Capture the cell that displays the provided text and extract its (x, y) central coordinate. 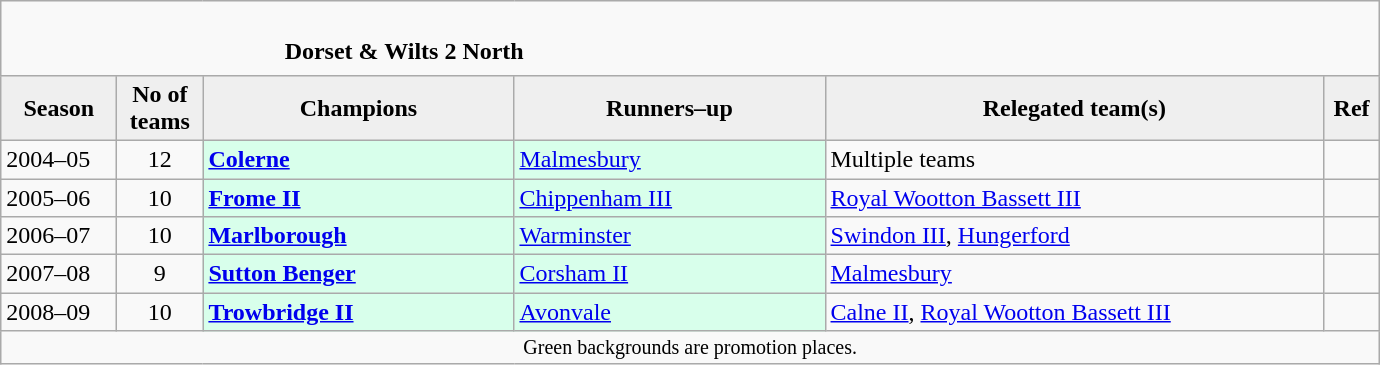
No of teams (160, 108)
Relegated team(s) (1074, 108)
Multiple teams (1074, 159)
2005–06 (59, 197)
12 (160, 159)
Runners–up (670, 108)
Sutton Benger (358, 274)
Season (59, 108)
Calne II, Royal Wootton Bassett III (1074, 312)
Colerne (358, 159)
Swindon III, Hungerford (1074, 236)
Royal Wootton Bassett III (1074, 197)
2008–09 (59, 312)
Trowbridge II (358, 312)
2007–08 (59, 274)
2004–05 (59, 159)
Warminster (670, 236)
Marlborough (358, 236)
Frome II (358, 197)
2006–07 (59, 236)
Avonvale (670, 312)
9 (160, 274)
Chippenham III (670, 197)
Champions (358, 108)
Ref (1352, 108)
Corsham II (670, 274)
Green backgrounds are promotion places. (690, 348)
